Output the (X, Y) coordinate of the center of the cell containing the given text.  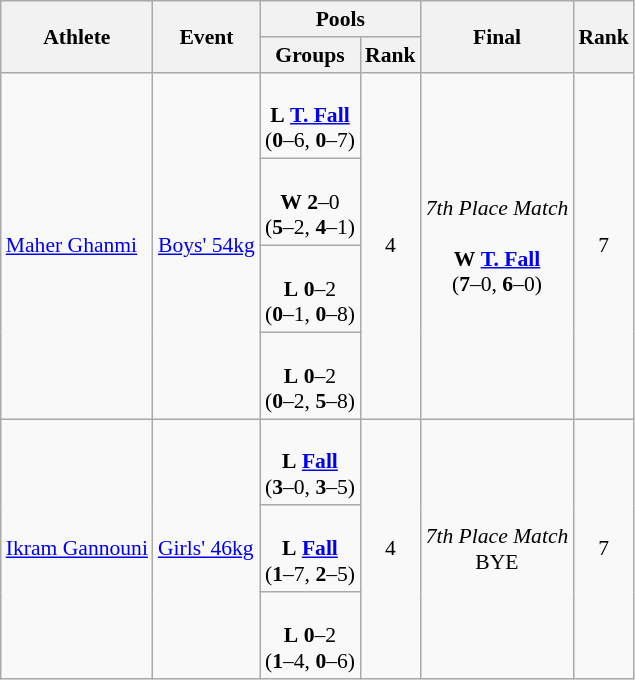
L T. Fall(0–6, 0–7) (310, 116)
Groups (310, 55)
Pools (340, 19)
7th Place MatchBYE (498, 549)
Final (498, 36)
7th Place MatchW T. Fall(7–0, 6–0) (498, 245)
L Fall(1–7, 2–5) (310, 550)
Event (206, 36)
Maher Ghanmi (77, 245)
L 0–2(1–4, 0–6) (310, 636)
L 0–2(0–1, 0–8) (310, 290)
L 0–2(0–2, 5–8) (310, 376)
W 2–0(5–2, 4–1) (310, 202)
L Fall(3–0, 3–5) (310, 462)
Athlete (77, 36)
Ikram Gannouni (77, 549)
Boys' 54kg (206, 245)
Girls' 46kg (206, 549)
